Identify which cell holds the provided text, then report its [X, Y] central coordinate. 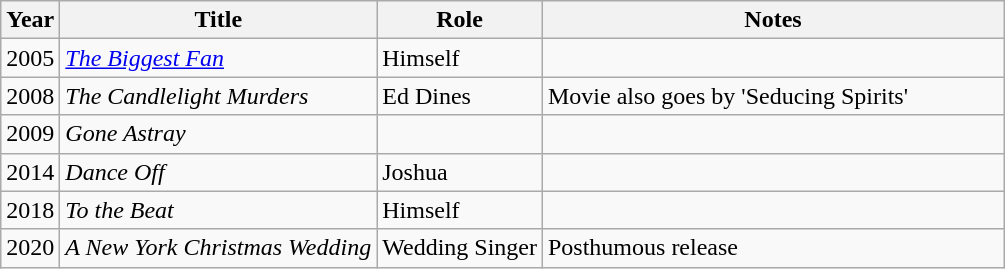
2018 [30, 210]
2005 [30, 58]
Ed Dines [460, 96]
Posthumous release [772, 248]
A New York Christmas Wedding [218, 248]
Role [460, 20]
The Biggest Fan [218, 58]
2009 [30, 134]
The Candlelight Murders [218, 96]
Notes [772, 20]
Title [218, 20]
Movie also goes by 'Seducing Spirits' [772, 96]
Joshua [460, 172]
Wedding Singer [460, 248]
Year [30, 20]
2008 [30, 96]
To the Beat [218, 210]
Dance Off [218, 172]
2014 [30, 172]
Gone Astray [218, 134]
2020 [30, 248]
